Locate the cell with the specified text and output its (x, y) center coordinate. 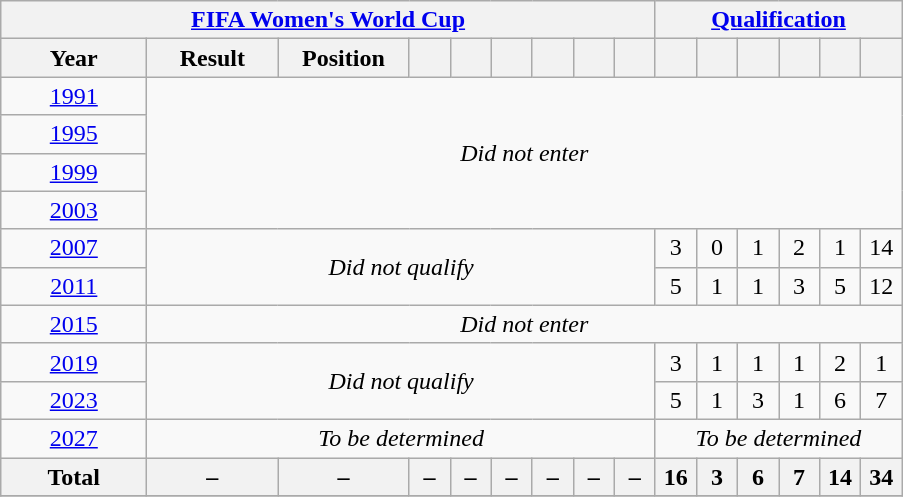
2027 (74, 438)
1999 (74, 172)
16 (676, 477)
2019 (74, 362)
Result (212, 58)
2007 (74, 248)
1995 (74, 134)
2023 (74, 400)
1991 (74, 96)
Total (74, 477)
Year (74, 58)
2015 (74, 324)
Position (344, 58)
0 (716, 248)
34 (882, 477)
FIFA Women's World Cup (328, 20)
12 (882, 286)
2011 (74, 286)
2003 (74, 210)
Qualification (778, 20)
